Pinpoint the cell where the given text exists, returning its (X, Y) midpoint coordinate. 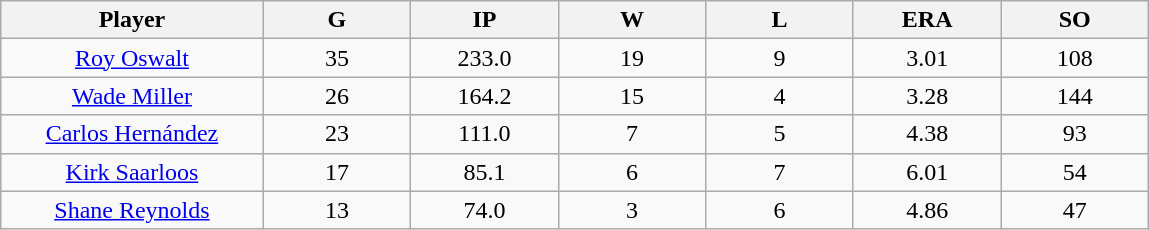
47 (1075, 210)
35 (337, 58)
93 (1075, 134)
6.01 (927, 172)
17 (337, 172)
13 (337, 210)
144 (1075, 96)
Wade Miller (132, 96)
SO (1075, 20)
19 (632, 58)
G (337, 20)
74.0 (485, 210)
ERA (927, 20)
108 (1075, 58)
4 (780, 96)
L (780, 20)
5 (780, 134)
Roy Oswalt (132, 58)
111.0 (485, 134)
54 (1075, 172)
Carlos Hernández (132, 134)
IP (485, 20)
3.28 (927, 96)
3.01 (927, 58)
26 (337, 96)
4.38 (927, 134)
15 (632, 96)
233.0 (485, 58)
Shane Reynolds (132, 210)
85.1 (485, 172)
W (632, 20)
3 (632, 210)
9 (780, 58)
Kirk Saarloos (132, 172)
4.86 (927, 210)
23 (337, 134)
Player (132, 20)
164.2 (485, 96)
